Detect which cell encompasses the target text, then output its [X, Y] center coordinate. 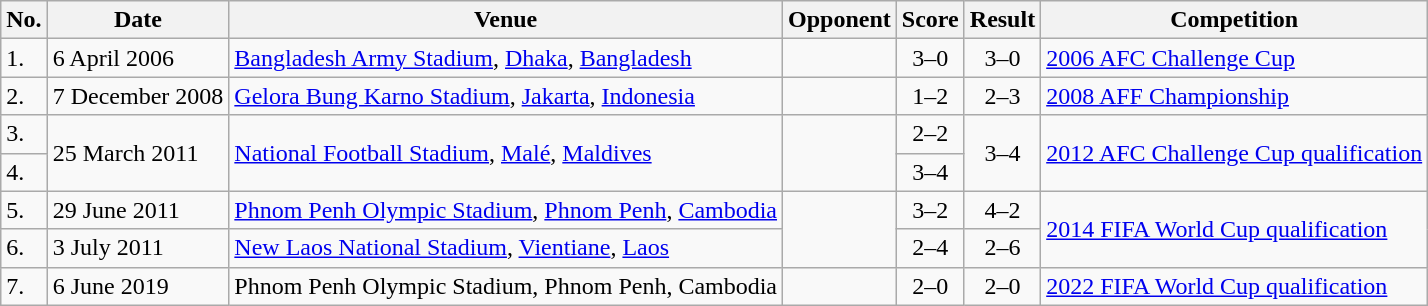
2–6 [1002, 248]
2. [24, 96]
2014 FIFA World Cup qualification [1234, 229]
2012 AFC Challenge Cup qualification [1234, 153]
6. [24, 248]
2–3 [1002, 96]
No. [24, 20]
Gelora Bung Karno Stadium, Jakarta, Indonesia [506, 96]
3. [24, 134]
2022 FIFA World Cup qualification [1234, 286]
7 December 2008 [138, 96]
6 June 2019 [138, 286]
Competition [1234, 20]
1–2 [930, 96]
National Football Stadium, Malé, Maldives [506, 153]
Date [138, 20]
4–2 [1002, 210]
Bangladesh Army Stadium, Dhaka, Bangladesh [506, 58]
6 April 2006 [138, 58]
5. [24, 210]
3–2 [930, 210]
Venue [506, 20]
7. [24, 286]
25 March 2011 [138, 153]
New Laos National Stadium, Vientiane, Laos [506, 248]
2–2 [930, 134]
Result [1002, 20]
3 July 2011 [138, 248]
Score [930, 20]
2006 AFC Challenge Cup [1234, 58]
Opponent [840, 20]
2008 AFF Championship [1234, 96]
4. [24, 172]
1. [24, 58]
2–4 [930, 248]
29 June 2011 [138, 210]
